Search for the cell housing the specified text and yield its (x, y) center coordinate. 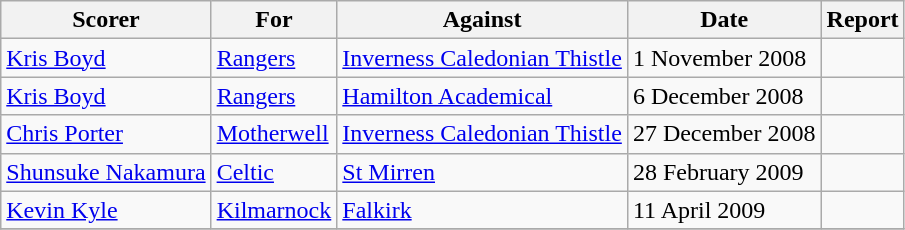
Scorer (106, 20)
Hamilton Academical (482, 96)
Kevin Kyle (106, 210)
27 December 2008 (724, 134)
Motherwell (274, 134)
For (274, 20)
Against (482, 20)
Shunsuke Nakamura (106, 172)
Report (862, 20)
Chris Porter (106, 134)
Kilmarnock (274, 210)
11 April 2009 (724, 210)
Date (724, 20)
1 November 2008 (724, 58)
Celtic (274, 172)
Falkirk (482, 210)
6 December 2008 (724, 96)
28 February 2009 (724, 172)
St Mirren (482, 172)
